Return the [x, y] coordinate for the center point of the cell that contains the specified text.  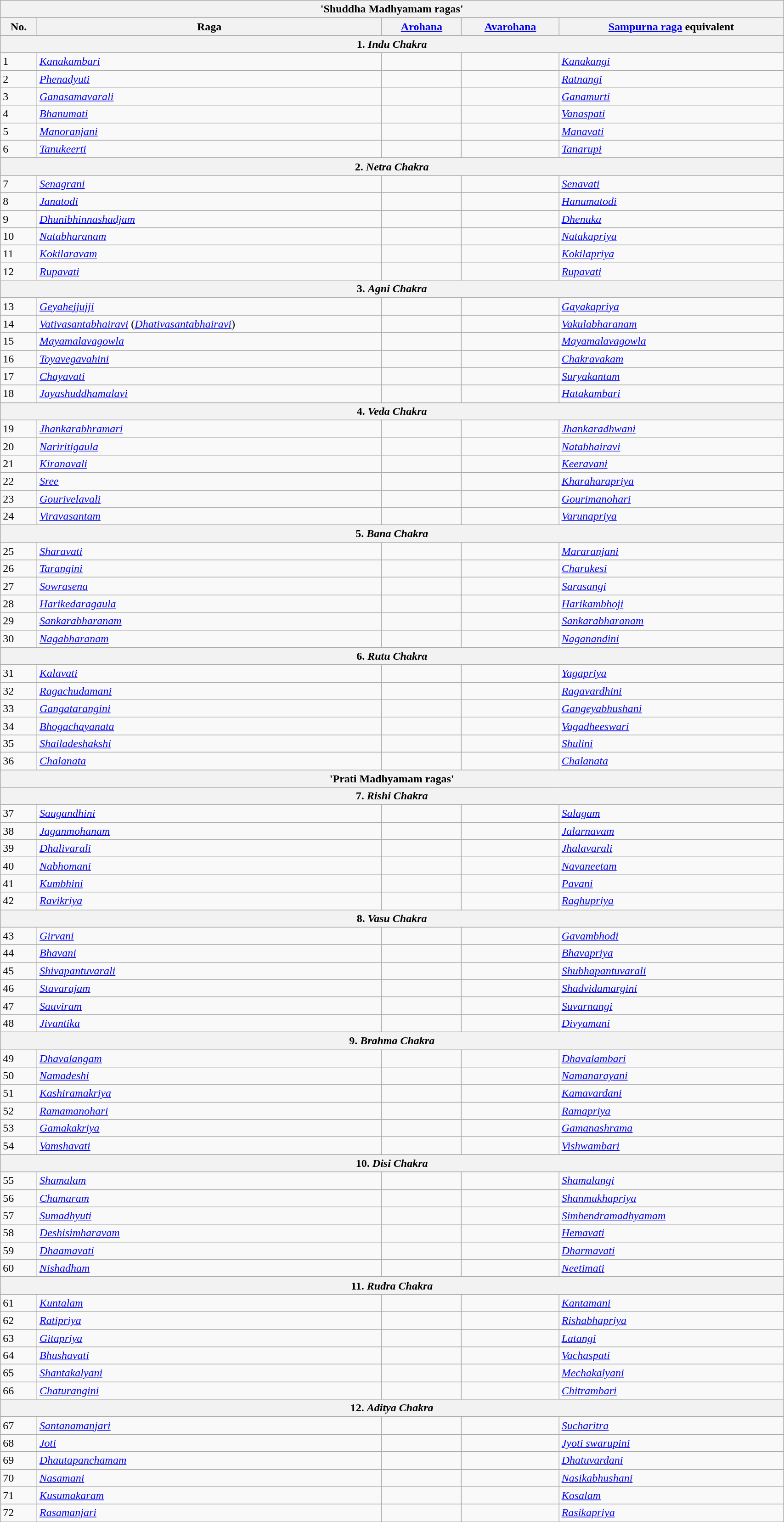
Shivapantuvarali [209, 971]
Ramapriya [671, 1111]
54 [19, 1146]
Vanaspati [671, 114]
3 [19, 96]
24 [19, 516]
Yagapriya [671, 673]
Kanakambari [209, 62]
Salagam [671, 814]
Dhavalambari [671, 1058]
Nishadham [209, 1268]
11. Rudra Chakra [392, 1285]
Kiranavali [209, 464]
Toyavegavahini [209, 359]
Nariritigaula [209, 446]
3. Agni Chakra [392, 289]
Kusumakaram [209, 1495]
9. Brahma Chakra [392, 1041]
19 [19, 429]
8 [19, 201]
67 [19, 1426]
Chamaram [209, 1198]
8. Vasu Chakra [392, 918]
Kantamani [671, 1303]
Gourimanohari [671, 498]
42 [19, 901]
51 [19, 1093]
Naganandini [671, 639]
Janatodi [209, 201]
Girvani [209, 936]
Gitapriya [209, 1338]
12 [19, 272]
Hemavati [671, 1233]
17 [19, 376]
Raga [209, 27]
Sumadhyuti [209, 1216]
Shubhapantuvarali [671, 971]
Vachaspati [671, 1356]
Suryakantam [671, 376]
Ragavardhini [671, 691]
44 [19, 953]
Nabhomani [209, 866]
No. [19, 27]
7. Rishi Chakra [392, 796]
53 [19, 1128]
4. Veda Chakra [392, 411]
Ratnangi [671, 79]
64 [19, 1356]
Ravikriya [209, 901]
9 [19, 219]
23 [19, 498]
Rishabhapriya [671, 1320]
Deshisimharavam [209, 1233]
50 [19, 1076]
Gangeyabhushani [671, 708]
Charukesi [671, 569]
46 [19, 988]
29 [19, 621]
Senavati [671, 184]
Shamalam [209, 1181]
Kanakangi [671, 62]
Hanumatodi [671, 201]
2. Netra Chakra [392, 166]
Namadeshi [209, 1076]
Sharavati [209, 551]
15 [19, 341]
Natabharanam [209, 237]
Mararanjani [671, 551]
'Shuddha Madhyamam ragas' [392, 9]
Keeravani [671, 464]
6 [19, 149]
12. Aditya Chakra [392, 1408]
34 [19, 726]
Arohana [422, 27]
Vativasantabhairavi (Dhativasantabhairavi) [209, 324]
61 [19, 1303]
Neetimati [671, 1268]
52 [19, 1111]
Gamanashrama [671, 1128]
Sucharitra [671, 1426]
Simhendramadhyamam [671, 1216]
Santanamanjari [209, 1426]
Nasamani [209, 1478]
Dhalivarali [209, 849]
5. Bana Chakra [392, 534]
60 [19, 1268]
Chitrambari [671, 1391]
58 [19, 1233]
Kumbhini [209, 883]
36 [19, 761]
Dhunibhinnashadjam [209, 219]
Pavani [671, 883]
Avarohana [510, 27]
Kokilapriya [671, 254]
Gayakapriya [671, 306]
Shamalangi [671, 1181]
Senagrani [209, 184]
20 [19, 446]
'Prati Madhyamam ragas' [392, 779]
31 [19, 673]
14 [19, 324]
Sarasangi [671, 586]
39 [19, 849]
Vagadheeswari [671, 726]
63 [19, 1338]
Navaneetam [671, 866]
Jaganmohanam [209, 831]
41 [19, 883]
Tanarupi [671, 149]
62 [19, 1320]
65 [19, 1373]
Rasikapriya [671, 1513]
Saugandhini [209, 814]
27 [19, 586]
57 [19, 1216]
Nagabharanam [209, 639]
Chaturangini [209, 1391]
Vamshavati [209, 1146]
Ganamurti [671, 96]
Bhanumati [209, 114]
Viravasantam [209, 516]
66 [19, 1391]
Divyamani [671, 1023]
Vakulabharanam [671, 324]
Varunapriya [671, 516]
Ragachudamani [209, 691]
Tarangini [209, 569]
Shulini [671, 743]
1. Indu Chakra [392, 44]
28 [19, 604]
Kuntalam [209, 1303]
10. Disi Chakra [392, 1163]
69 [19, 1460]
10 [19, 237]
26 [19, 569]
56 [19, 1198]
Hatakambari [671, 394]
Dhavalangam [209, 1058]
38 [19, 831]
Kokilaravam [209, 254]
6. Rutu Chakra [392, 656]
70 [19, 1478]
30 [19, 639]
Vishwambari [671, 1146]
Sampurna raga equivalent [671, 27]
Ganasamavarali [209, 96]
25 [19, 551]
72 [19, 1513]
47 [19, 1006]
Shanmukhapriya [671, 1198]
Bhushavati [209, 1356]
Ramamanohari [209, 1111]
21 [19, 464]
Kamavardani [671, 1093]
45 [19, 971]
Dhaamavati [209, 1250]
Harikedaragaula [209, 604]
Dhenuka [671, 219]
Sree [209, 481]
Dhautapanchamam [209, 1460]
7 [19, 184]
Kashiramakriya [209, 1093]
22 [19, 481]
Shailadeshakshi [209, 743]
Raghupriya [671, 901]
Kharaharapriya [671, 481]
Chakravakam [671, 359]
Dharmavati [671, 1250]
Tanukeerti [209, 149]
35 [19, 743]
Namanarayani [671, 1076]
Geyahejjujji [209, 306]
Sauviram [209, 1006]
Kosalam [671, 1495]
43 [19, 936]
40 [19, 866]
Stavarajam [209, 988]
Chayavati [209, 376]
Jhankaradhwani [671, 429]
68 [19, 1443]
Suvarnangi [671, 1006]
Jayashuddhamalavi [209, 394]
33 [19, 708]
13 [19, 306]
Dhatuvardani [671, 1460]
59 [19, 1250]
Jalarnavam [671, 831]
49 [19, 1058]
48 [19, 1023]
1 [19, 62]
Jyoti swarupini [671, 1443]
11 [19, 254]
Gamakakriya [209, 1128]
2 [19, 79]
Phenadyuti [209, 79]
Natabhairavi [671, 446]
Bhavapriya [671, 953]
Joti [209, 1443]
Bhogachayanata [209, 726]
Gourivelavali [209, 498]
Jhalavarali [671, 849]
Bhavani [209, 953]
Rasamanjari [209, 1513]
Kalavati [209, 673]
Jivantika [209, 1023]
Mechakalyani [671, 1373]
55 [19, 1181]
Shadvidamargini [671, 988]
Ratipriya [209, 1320]
5 [19, 131]
Manavati [671, 131]
Gangatarangini [209, 708]
Sowrasena [209, 586]
4 [19, 114]
71 [19, 1495]
Jhankarabhramari [209, 429]
18 [19, 394]
37 [19, 814]
Harikambhoji [671, 604]
16 [19, 359]
Manoranjani [209, 131]
Gavambhodi [671, 936]
Shantakalyani [209, 1373]
Nasikabhushani [671, 1478]
Latangi [671, 1338]
Natakapriya [671, 237]
32 [19, 691]
